Search for the cell housing the specified text and yield its (X, Y) center coordinate. 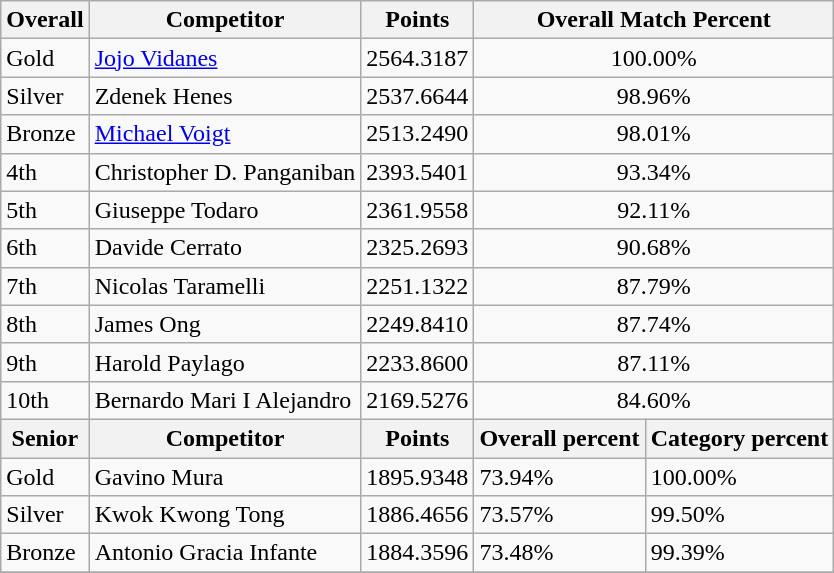
1895.9348 (418, 477)
2169.5276 (418, 400)
2325.2693 (418, 248)
10th (45, 400)
Giuseppe Todaro (225, 210)
2251.1322 (418, 286)
Overall (45, 20)
1884.3596 (418, 553)
Michael Voigt (225, 134)
Zdenek Henes (225, 96)
Category percent (740, 438)
1886.4656 (418, 515)
98.96% (654, 96)
87.11% (654, 362)
99.50% (740, 515)
Senior (45, 438)
84.60% (654, 400)
Jojo Vidanes (225, 58)
Christopher D. Panganiban (225, 172)
98.01% (654, 134)
2564.3187 (418, 58)
90.68% (654, 248)
Harold Paylago (225, 362)
73.48% (560, 553)
Gavino Mura (225, 477)
2249.8410 (418, 324)
Bernardo Mari I Alejandro (225, 400)
9th (45, 362)
7th (45, 286)
87.79% (654, 286)
99.39% (740, 553)
87.74% (654, 324)
6th (45, 248)
2393.5401 (418, 172)
4th (45, 172)
5th (45, 210)
73.94% (560, 477)
Overall percent (560, 438)
93.34% (654, 172)
James Ong (225, 324)
92.11% (654, 210)
2513.2490 (418, 134)
73.57% (560, 515)
2537.6644 (418, 96)
Kwok Kwong Tong (225, 515)
2361.9558 (418, 210)
Nicolas Taramelli (225, 286)
2233.8600 (418, 362)
8th (45, 324)
Davide Cerrato (225, 248)
Antonio Gracia Infante (225, 553)
Overall Match Percent (654, 20)
